Find where the given text appears and provide that cell's center as (X, Y) coordinate. 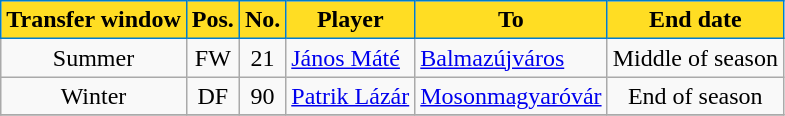
Pos. (212, 20)
To (511, 20)
21 (262, 58)
Transfer window (94, 20)
No. (262, 20)
Winter (94, 96)
Middle of season (695, 58)
János Máté (350, 58)
90 (262, 96)
DF (212, 96)
End of season (695, 96)
Mosonmagyaróvár (511, 96)
FW (212, 58)
Summer (94, 58)
End date (695, 20)
Patrik Lázár (350, 96)
Player (350, 20)
Balmazújváros (511, 58)
